From the cell containing the given text, extract its center point as [X, Y] coordinate. 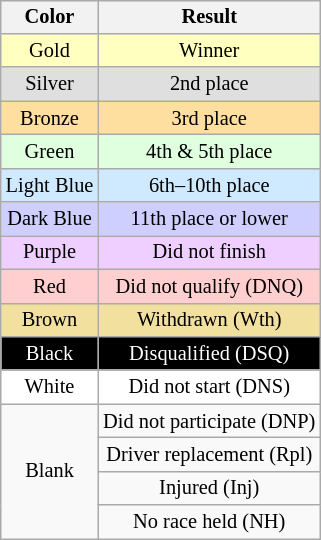
3rd place [209, 118]
Did not participate (DNP) [209, 421]
Color [50, 17]
Withdrawn (Wth) [209, 320]
Red [50, 286]
Bronze [50, 118]
4th & 5th place [209, 152]
Silver [50, 84]
Did not finish [209, 253]
Purple [50, 253]
Driver replacement (Rpl) [209, 455]
Light Blue [50, 185]
No race held (NH) [209, 522]
Did not qualify (DNQ) [209, 286]
6th–10th place [209, 185]
Disqualified (DSQ) [209, 354]
Gold [50, 51]
Brown [50, 320]
Result [209, 17]
Winner [209, 51]
Injured (Inj) [209, 488]
11th place or lower [209, 219]
Blank [50, 472]
Dark Blue [50, 219]
White [50, 387]
Green [50, 152]
2nd place [209, 84]
Black [50, 354]
Did not start (DNS) [209, 387]
